Determine the (X, Y) coordinate at the center of the cell enclosing the given text.  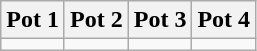
Pot 2 (96, 20)
Pot 3 (160, 20)
Pot 1 (33, 20)
Pot 4 (224, 20)
